Return (x, y) of the center of cell containing provided text 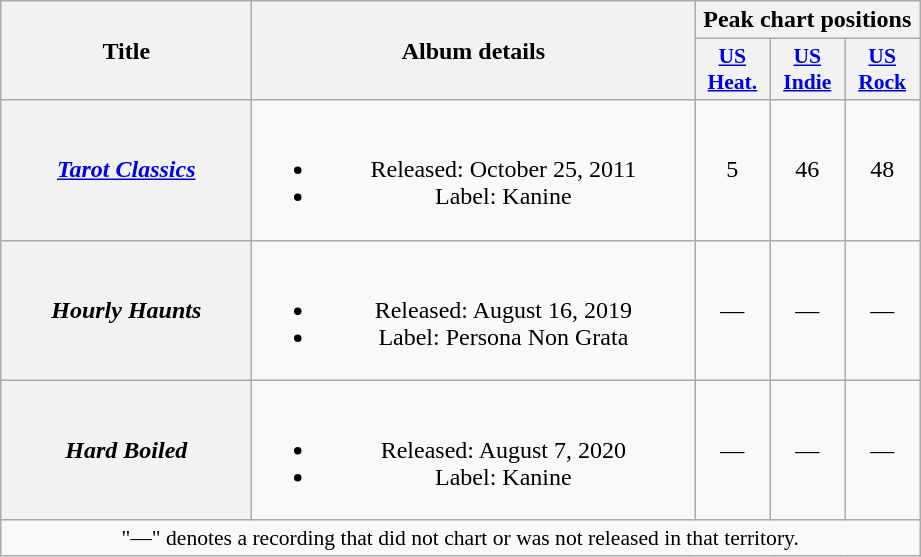
USHeat. (732, 70)
Released: August 7, 2020Label: Kanine (474, 450)
Peak chart positions (808, 20)
Tarot Classics (126, 170)
48 (882, 170)
Released: August 16, 2019Label: Persona Non Grata (474, 310)
5 (732, 170)
"—" denotes a recording that did not chart or was not released in that territory. (460, 538)
46 (808, 170)
Hourly Haunts (126, 310)
Title (126, 50)
US Indie (808, 70)
Hard Boiled (126, 450)
Album details (474, 50)
USRock (882, 70)
Released: October 25, 2011Label: Kanine (474, 170)
